From the cell containing the given text, extract its center point as [x, y] coordinate. 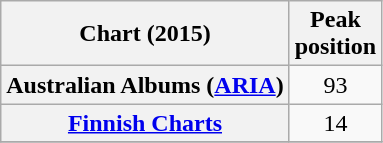
14 [335, 123]
Chart (2015) [145, 34]
Finnish Charts [145, 123]
93 [335, 85]
Peakposition [335, 34]
Australian Albums (ARIA) [145, 85]
